Capture the cell that displays the provided text and extract its [x, y] central coordinate. 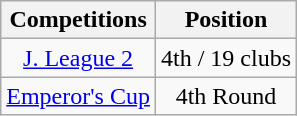
4th / 19 clubs [226, 58]
Position [226, 20]
4th Round [226, 96]
Emperor's Cup [78, 96]
J. League 2 [78, 58]
Competitions [78, 20]
